Capture the cell that displays the provided text and extract its (x, y) central coordinate. 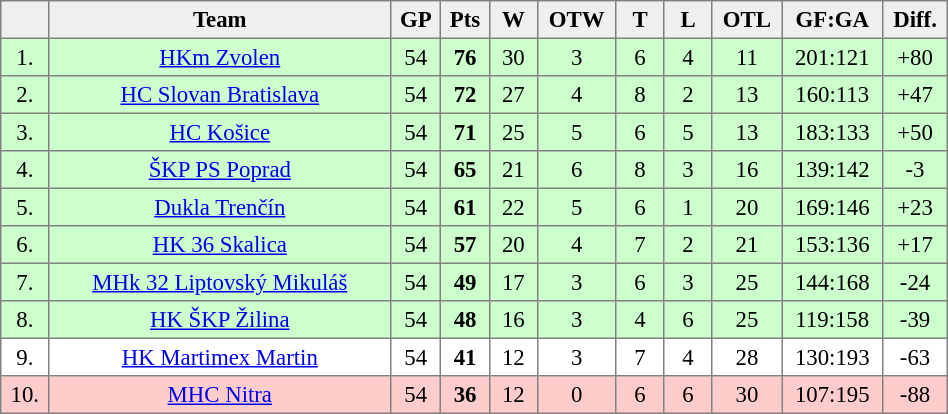
HK 36 Skalica (220, 245)
76 (466, 57)
+47 (915, 95)
61 (466, 207)
Dukla Trenčín (220, 207)
10. (25, 395)
72 (466, 95)
OTW (576, 20)
8. (25, 320)
41 (466, 357)
169:146 (832, 207)
144:168 (832, 282)
9. (25, 357)
HK ŠKP Žilina (220, 320)
49 (466, 282)
4. (25, 170)
+23 (915, 207)
160:113 (832, 95)
130:193 (832, 357)
6. (25, 245)
-39 (915, 320)
183:133 (832, 132)
22 (513, 207)
MHk 32 Liptovský Mikuláš (220, 282)
-63 (915, 357)
1. (25, 57)
3. (25, 132)
11 (747, 57)
17 (513, 282)
HKm Zvolen (220, 57)
139:142 (832, 170)
Diff. (915, 20)
28 (747, 357)
-24 (915, 282)
HC Slovan Bratislava (220, 95)
T (640, 20)
Team (220, 20)
71 (466, 132)
57 (466, 245)
48 (466, 320)
+80 (915, 57)
-3 (915, 170)
153:136 (832, 245)
+17 (915, 245)
107:195 (832, 395)
0 (576, 395)
+50 (915, 132)
-88 (915, 395)
2. (25, 95)
27 (513, 95)
201:121 (832, 57)
5. (25, 207)
W (513, 20)
OTL (747, 20)
Pts (466, 20)
65 (466, 170)
119:158 (832, 320)
GP (416, 20)
HK Martimex Martin (220, 357)
HC Košice (220, 132)
1 (688, 207)
MHC Nitra (220, 395)
L (688, 20)
7. (25, 282)
GF:GA (832, 20)
36 (466, 395)
ŠKP PS Poprad (220, 170)
